Identify which cell holds the provided text, then report its (x, y) central coordinate. 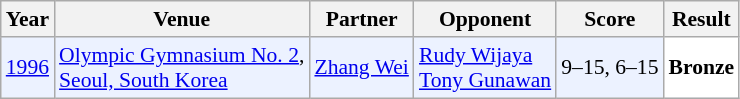
Year (28, 19)
Result (702, 19)
9–15, 6–15 (610, 68)
Zhang Wei (362, 68)
Score (610, 19)
Partner (362, 19)
Rudy Wijaya Tony Gunawan (485, 68)
Olympic Gymnasium No. 2,Seoul, South Korea (182, 68)
Venue (182, 19)
Opponent (485, 19)
1996 (28, 68)
Bronze (702, 68)
